Find where the given text appears and provide that cell's center as [X, Y] coordinate. 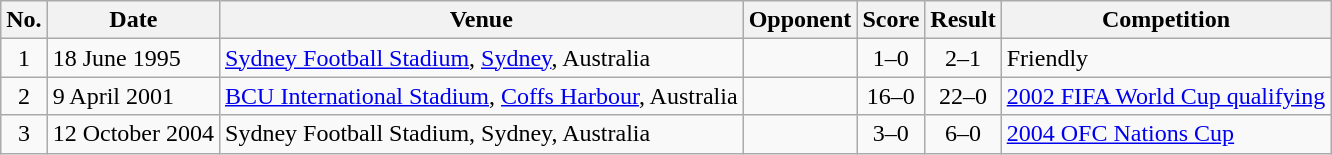
1 [24, 58]
Competition [1166, 20]
Date [133, 20]
16–0 [891, 96]
6–0 [963, 134]
22–0 [963, 96]
Venue [482, 20]
2004 OFC Nations Cup [1166, 134]
3–0 [891, 134]
2–1 [963, 58]
Result [963, 20]
9 April 2001 [133, 96]
Opponent [800, 20]
No. [24, 20]
1–0 [891, 58]
2 [24, 96]
Friendly [1166, 58]
BCU International Stadium, Coffs Harbour, Australia [482, 96]
3 [24, 134]
Score [891, 20]
18 June 1995 [133, 58]
2002 FIFA World Cup qualifying [1166, 96]
12 October 2004 [133, 134]
